Identify which cell holds the provided text, then report its [x, y] central coordinate. 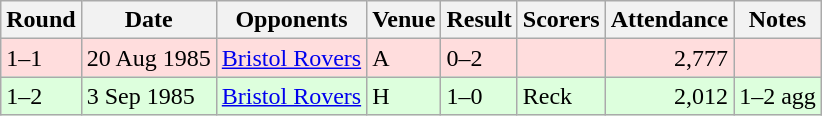
1–1 [41, 58]
3 Sep 1985 [148, 96]
2,012 [669, 96]
2,777 [669, 58]
1–0 [479, 96]
Opponents [291, 20]
1–2 [41, 96]
Result [479, 20]
H [404, 96]
A [404, 58]
1–2 agg [778, 96]
20 Aug 1985 [148, 58]
Scorers [561, 20]
Date [148, 20]
Venue [404, 20]
Round [41, 20]
Attendance [669, 20]
Reck [561, 96]
0–2 [479, 58]
Notes [778, 20]
